From the cell containing the given text, extract its center point as (X, Y) coordinate. 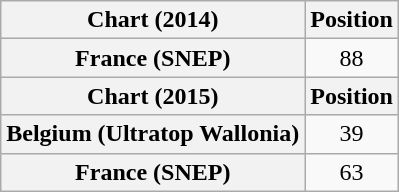
39 (352, 134)
Chart (2014) (153, 20)
88 (352, 58)
63 (352, 172)
Belgium (Ultratop Wallonia) (153, 134)
Chart (2015) (153, 96)
